Identify which cell holds the provided text, then report its (X, Y) central coordinate. 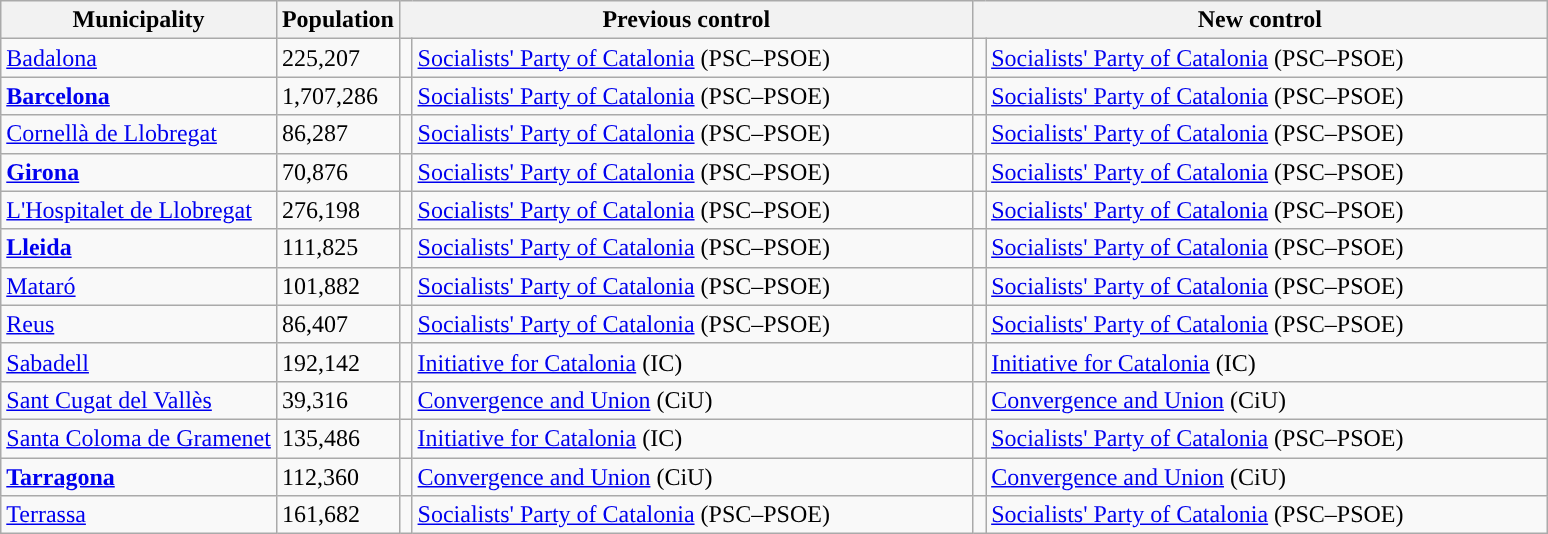
Sant Cugat del Vallès (139, 400)
Sabadell (139, 362)
39,316 (338, 400)
135,486 (338, 438)
L'Hospitalet de Llobregat (139, 210)
1,707,286 (338, 96)
Terrassa (139, 515)
Santa Coloma de Gramenet (139, 438)
Previous control (686, 20)
276,198 (338, 210)
225,207 (338, 58)
Barcelona (139, 96)
112,360 (338, 477)
Badalona (139, 58)
161,682 (338, 515)
86,407 (338, 324)
Lleida (139, 248)
Cornellà de Llobregat (139, 134)
Mataró (139, 286)
Tarragona (139, 477)
Population (338, 20)
New control (1260, 20)
101,882 (338, 286)
70,876 (338, 172)
192,142 (338, 362)
Reus (139, 324)
86,287 (338, 134)
111,825 (338, 248)
Municipality (139, 20)
Girona (139, 172)
